Pinpoint the cell where the given text exists, returning its [x, y] midpoint coordinate. 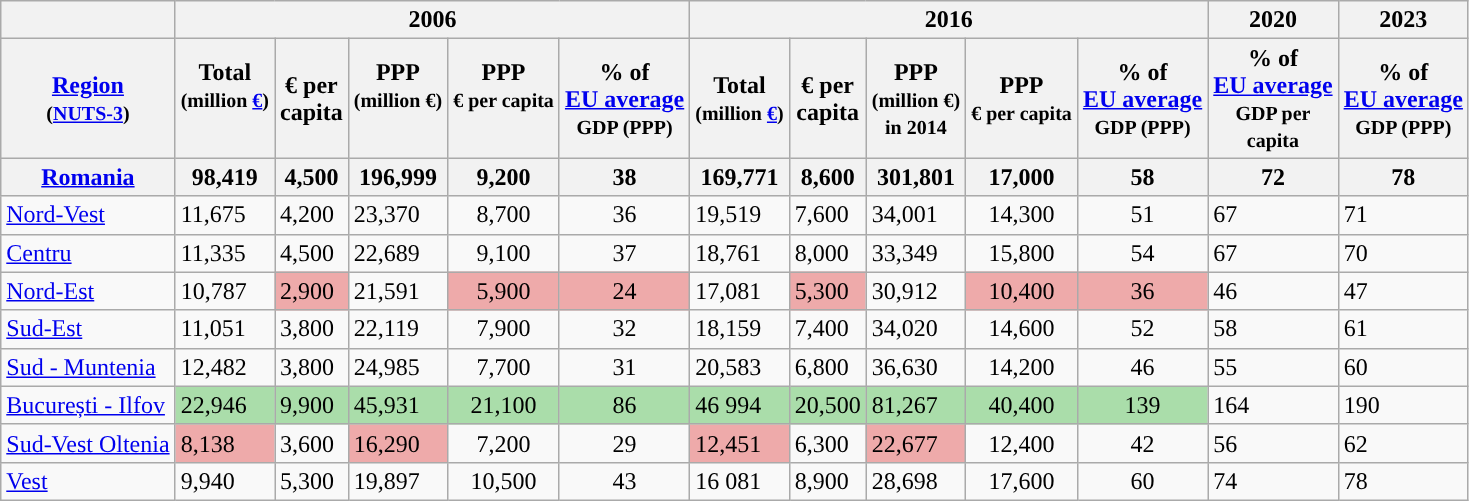
7,400 [828, 329]
PPP(million €) [398, 98]
% ofEU averageGDP per capita [1273, 98]
19,519 [740, 215]
8,900 [828, 481]
4,200 [312, 215]
Vest [88, 481]
54 [1142, 253]
22,946 [224, 405]
10,500 [504, 481]
8,138 [224, 443]
2,900 [312, 291]
56 [1273, 443]
7,900 [504, 329]
14,600 [1022, 329]
17,600 [1022, 481]
46 994 [740, 405]
20,500 [828, 405]
19,897 [398, 481]
Nord-Vest [88, 215]
Sud-Vest Oltenia [88, 443]
47 [1403, 291]
12,482 [224, 367]
18,159 [740, 329]
12,451 [740, 443]
71 [1403, 215]
30,912 [916, 291]
2016 [949, 20]
28,698 [916, 481]
7,700 [504, 367]
86 [624, 405]
Region(NUTS-3) [88, 98]
11,051 [224, 329]
14,300 [1022, 215]
6,800 [828, 367]
Sud-Est [88, 329]
72 [1273, 177]
190 [1403, 405]
8,700 [504, 215]
55 [1273, 367]
22,677 [916, 443]
38 [624, 177]
21,591 [398, 291]
74 [1273, 481]
8,600 [828, 177]
Romania [88, 177]
16 081 [740, 481]
Sud - Muntenia [88, 367]
6,300 [828, 443]
34,001 [916, 215]
11,675 [224, 215]
21,100 [504, 405]
14,200 [1022, 367]
23,370 [398, 215]
Nord-Est [88, 291]
18,761 [740, 253]
139 [1142, 405]
43 [624, 481]
Centru [88, 253]
70 [1403, 253]
36,630 [916, 367]
15,800 [1022, 253]
7,200 [504, 443]
20,583 [740, 367]
2023 [1403, 20]
98,419 [224, 177]
22,119 [398, 329]
196,999 [398, 177]
37 [624, 253]
9,940 [224, 481]
8,000 [828, 253]
5,900 [504, 291]
10,787 [224, 291]
52 [1142, 329]
PPP(million €) in 2014 [916, 98]
164 [1273, 405]
301,801 [916, 177]
51 [1142, 215]
42 [1142, 443]
61 [1403, 329]
11,335 [224, 253]
22,689 [398, 253]
3,600 [312, 443]
9,100 [504, 253]
9,200 [504, 177]
31 [624, 367]
2006 [432, 20]
45,931 [398, 405]
10,400 [1022, 291]
33,349 [916, 253]
17,000 [1022, 177]
9,900 [312, 405]
7,600 [828, 215]
24,985 [398, 367]
34,020 [916, 329]
17,081 [740, 291]
40,400 [1022, 405]
12,400 [1022, 443]
București - Ilfov [88, 405]
62 [1403, 443]
29 [624, 443]
24 [624, 291]
81,267 [916, 405]
16,290 [398, 443]
2020 [1273, 20]
169,771 [740, 177]
32 [624, 329]
